Locate the cell with the specified text and output its [X, Y] center coordinate. 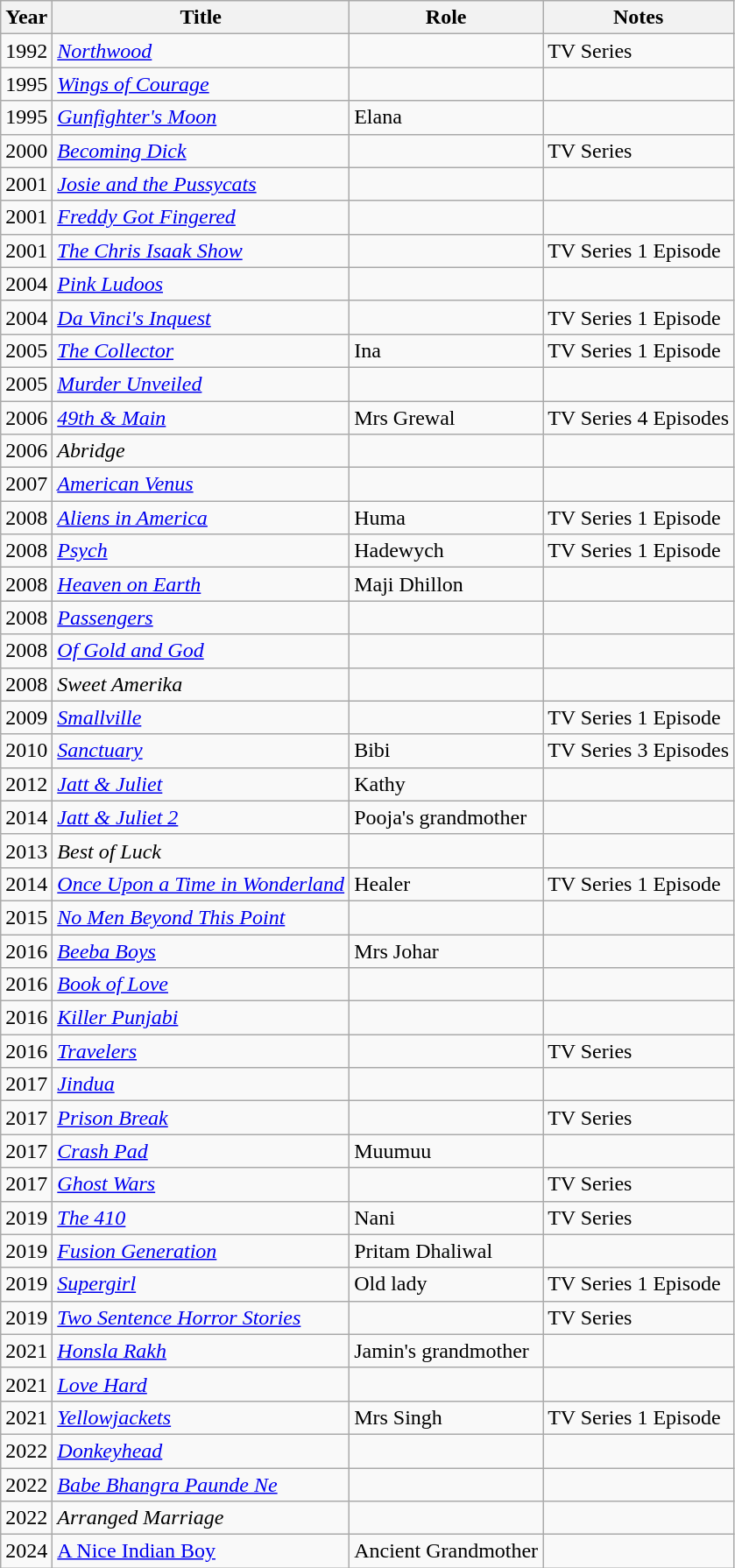
Sanctuary [201, 751]
Best of Luck [201, 851]
A Nice Indian Boy [201, 1551]
Jatt & Juliet [201, 784]
Book of Love [201, 985]
Kathy [447, 784]
2015 [26, 917]
Beeba Boys [201, 950]
Da Vinci's Inquest [201, 317]
Crash Pad [201, 1151]
Pink Ludoos [201, 284]
Mrs Johar [447, 950]
Killer Punjabi [201, 1018]
Muumuu [447, 1151]
Pooja's grandmother [447, 817]
Yellowjackets [201, 1417]
2013 [26, 851]
2024 [26, 1551]
2000 [26, 151]
Supergirl [201, 1284]
Sweet Amerika [201, 684]
Jamin's grandmother [447, 1351]
Babe Bhangra Paunde Ne [201, 1485]
Pritam Dhaliwal [447, 1251]
Of Gold and God [201, 651]
Wings of Courage [201, 84]
Travelers [201, 1051]
Jatt & Juliet 2 [201, 817]
Northwood [201, 51]
The 410 [201, 1218]
Ina [447, 350]
Love Hard [201, 1384]
2010 [26, 751]
Nani [447, 1218]
Freddy Got Fingered [201, 217]
American Venus [201, 484]
1992 [26, 51]
Hadewych [447, 551]
Heaven on Earth [201, 584]
Jindua [201, 1084]
Arranged Marriage [201, 1518]
Once Upon a Time in Wonderland [201, 884]
Old lady [447, 1284]
The Chris Isaak Show [201, 251]
Ancient Grandmother [447, 1551]
Mrs Singh [447, 1417]
Donkeyhead [201, 1451]
Becoming Dick [201, 151]
Healer [447, 884]
Huma [447, 518]
Title [201, 18]
2007 [26, 484]
Psych [201, 551]
2012 [26, 784]
Bibi [447, 751]
Prison Break [201, 1118]
Role [447, 18]
Maji Dhillon [447, 584]
Ghost Wars [201, 1184]
Murder Unveiled [201, 384]
TV Series 3 Episodes [639, 751]
Mrs Grewal [447, 418]
Two Sentence Horror Stories [201, 1317]
No Men Beyond This Point [201, 917]
Abridge [201, 451]
TV Series 4 Episodes [639, 418]
2009 [26, 717]
Smallville [201, 717]
49th & Main [201, 418]
Year [26, 18]
Josie and the Pussycats [201, 184]
Aliens in America [201, 518]
Honsla Rakh [201, 1351]
Gunfighter's Moon [201, 117]
Fusion Generation [201, 1251]
Notes [639, 18]
The Collector [201, 350]
Passengers [201, 618]
Elana [447, 117]
